Locate the cell with the specified text and output its [X, Y] center coordinate. 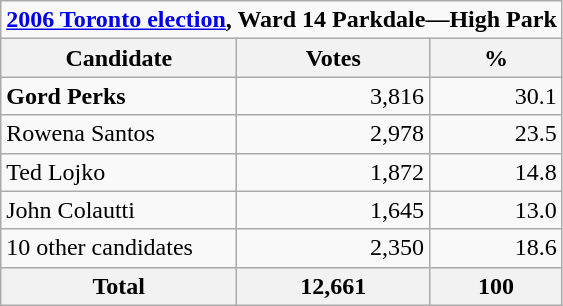
30.1 [496, 96]
% [496, 58]
10 other candidates [119, 248]
2,350 [334, 248]
Ted Lojko [119, 172]
2006 Toronto election, Ward 14 Parkdale—High Park [282, 20]
3,816 [334, 96]
14.8 [496, 172]
Rowena Santos [119, 134]
12,661 [334, 286]
Gord Perks [119, 96]
2,978 [334, 134]
100 [496, 286]
Votes [334, 58]
Total [119, 286]
1,645 [334, 210]
23.5 [496, 134]
Candidate [119, 58]
John Colautti [119, 210]
1,872 [334, 172]
18.6 [496, 248]
13.0 [496, 210]
